Determine the [X, Y] coordinate at the center of the cell enclosing the given text.  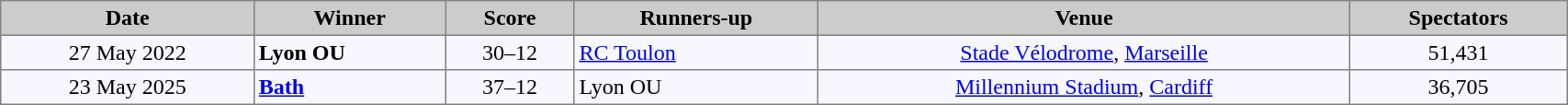
Bath [350, 87]
51,431 [1459, 52]
Winner [350, 18]
Runners-up [696, 18]
Stade Vélodrome, Marseille [1084, 52]
RC Toulon [696, 52]
23 May 2025 [128, 87]
Millennium Stadium, Cardiff [1084, 87]
Spectators [1459, 18]
37–12 [510, 87]
Date [128, 18]
27 May 2022 [128, 52]
36,705 [1459, 87]
Venue [1084, 18]
Score [510, 18]
30–12 [510, 52]
